Determine the (x, y) coordinate at the center of the cell enclosing the given text.  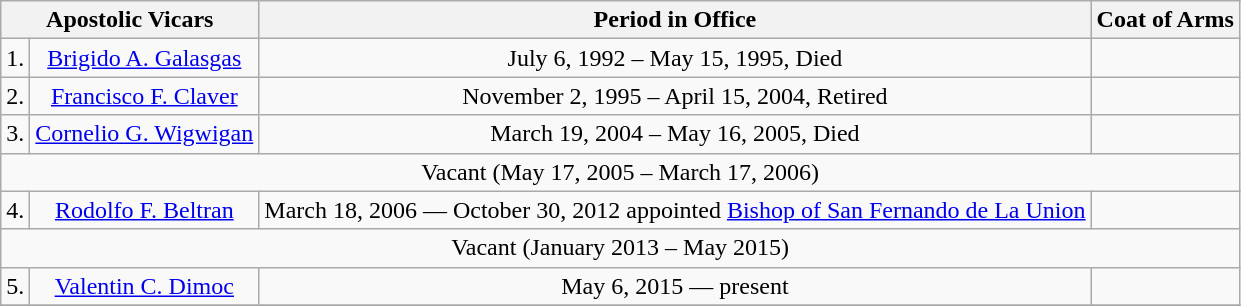
March 18, 2006 — October 30, 2012 appointed Bishop of San Fernando de La Union (675, 210)
Rodolfo F. Beltran (144, 210)
3. (16, 134)
May 6, 2015 — present (675, 286)
Francisco F. Claver (144, 96)
Cornelio G. Wigwigan (144, 134)
Valentin C. Dimoc (144, 286)
5. (16, 286)
Vacant (January 2013 – May 2015) (620, 248)
4. (16, 210)
July 6, 1992 – May 15, 1995, Died (675, 58)
Coat of Arms (1165, 20)
Brigido A. Galasgas (144, 58)
2. (16, 96)
Period in Office (675, 20)
Vacant (May 17, 2005 – March 17, 2006) (620, 172)
Apostolic Vicars (130, 20)
1. (16, 58)
March 19, 2004 – May 16, 2005, Died (675, 134)
November 2, 1995 – April 15, 2004, Retired (675, 96)
